Extract the (X, Y) coordinate from the center of the cell holding the provided text.  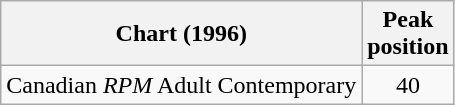
Canadian RPM Adult Contemporary (182, 85)
Chart (1996) (182, 34)
40 (408, 85)
Peakposition (408, 34)
